Locate the cell with the specified text and output its [x, y] center coordinate. 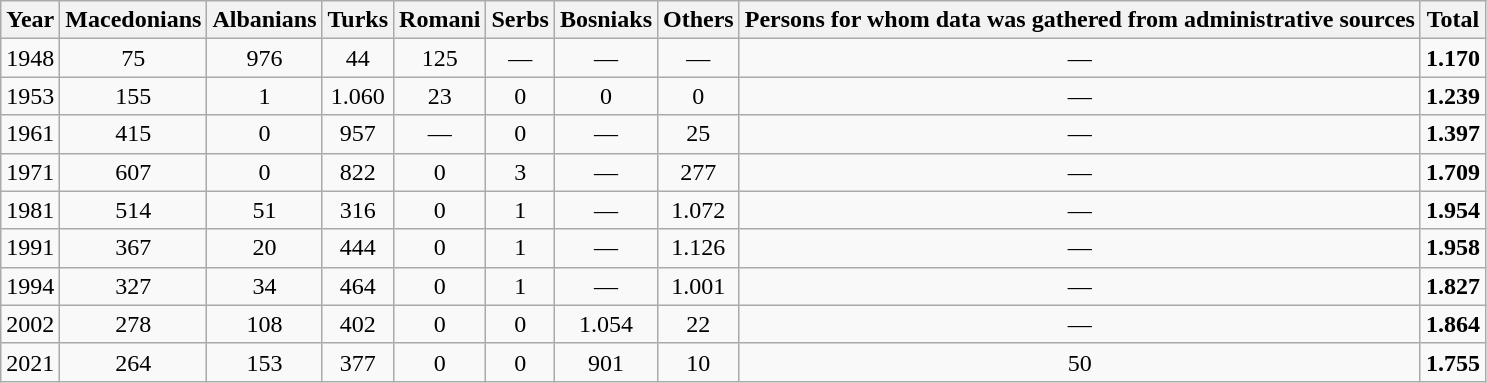
264 [134, 362]
316 [358, 210]
367 [134, 248]
Others [699, 20]
Turks [358, 20]
607 [134, 172]
Romani [440, 20]
1.060 [358, 96]
155 [134, 96]
1.958 [1452, 248]
22 [699, 324]
327 [134, 286]
Serbs [520, 20]
125 [440, 58]
Albanians [264, 20]
415 [134, 134]
Macedonians [134, 20]
44 [358, 58]
1.170 [1452, 58]
1.239 [1452, 96]
Total [1452, 20]
1.864 [1452, 324]
75 [134, 58]
1.954 [1452, 210]
957 [358, 134]
2021 [30, 362]
108 [264, 324]
Bosniaks [606, 20]
153 [264, 362]
976 [264, 58]
1.001 [699, 286]
Year [30, 20]
402 [358, 324]
444 [358, 248]
1971 [30, 172]
377 [358, 362]
901 [606, 362]
1994 [30, 286]
1.072 [699, 210]
464 [358, 286]
1.827 [1452, 286]
1.709 [1452, 172]
20 [264, 248]
278 [134, 324]
25 [699, 134]
23 [440, 96]
1981 [30, 210]
1948 [30, 58]
1953 [30, 96]
822 [358, 172]
2002 [30, 324]
1961 [30, 134]
34 [264, 286]
1991 [30, 248]
514 [134, 210]
1.397 [1452, 134]
10 [699, 362]
50 [1080, 362]
3 [520, 172]
51 [264, 210]
1.126 [699, 248]
1.054 [606, 324]
1.755 [1452, 362]
Persons for whom data was gathered from administrative sources [1080, 20]
277 [699, 172]
